Determine the (x, y) coordinate at the center of the cell enclosing the given text.  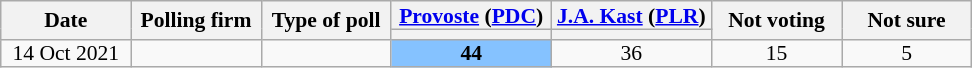
Provoste (PDC) (471, 15)
Type of poll (326, 20)
44 (471, 53)
Polling firm (196, 20)
J.A. Kast (PLR) (631, 15)
15 (776, 53)
Not sure (907, 20)
5 (907, 53)
14 Oct 2021 (66, 53)
Not voting (776, 20)
Date (66, 20)
36 (631, 53)
